Capture the cell that displays the provided text and extract its [x, y] central coordinate. 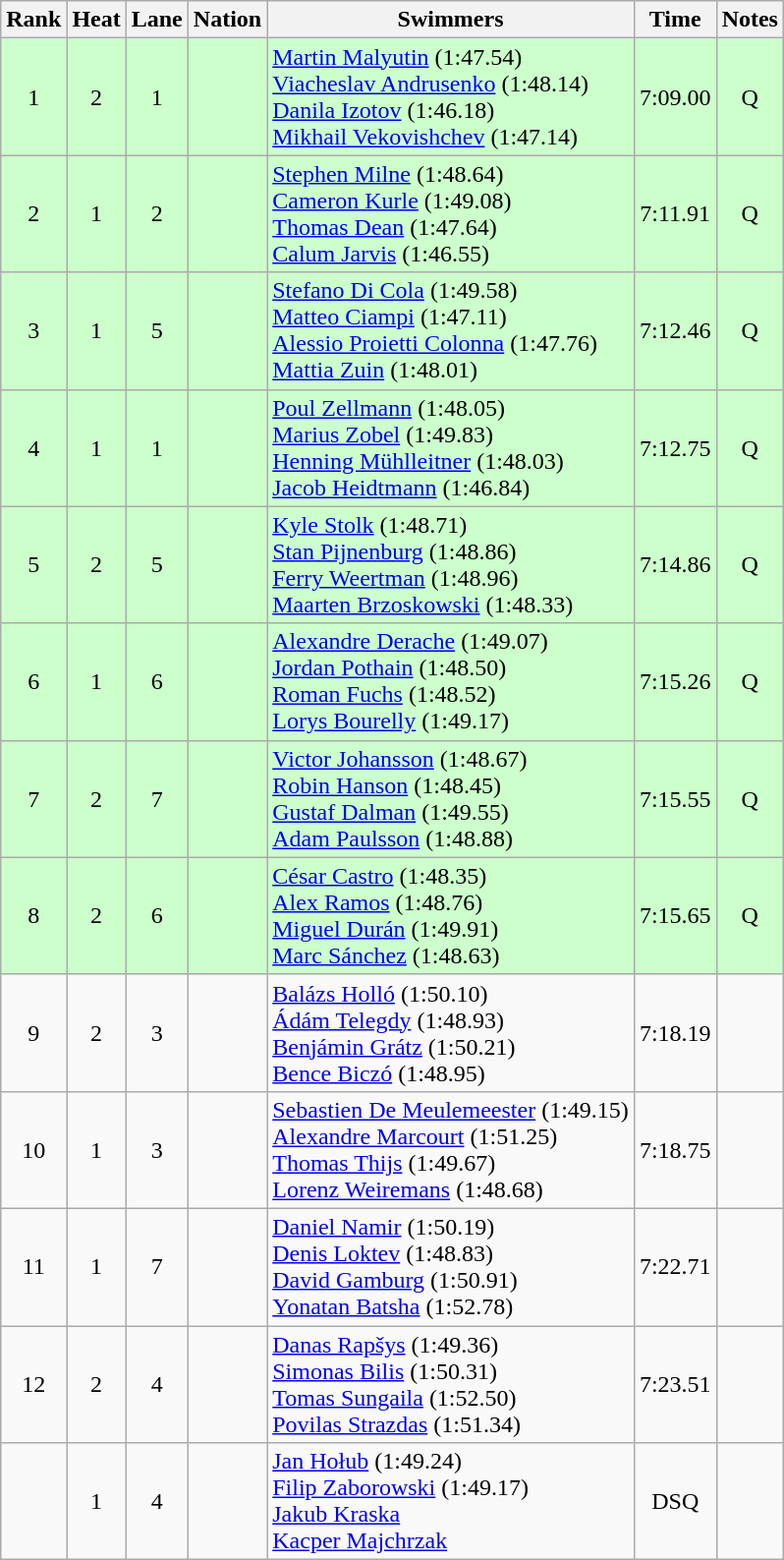
Poul Zellmann (1:48.05)Marius Zobel (1:49.83)Henning Mühlleitner (1:48.03)Jacob Heidtmann (1:46.84) [451, 448]
Daniel Namir (1:50.19)Denis Loktev (1:48.83)David Gamburg (1:50.91)Yonatan Batsha (1:52.78) [451, 1266]
7:15.26 [675, 682]
7:14.86 [675, 564]
Stefano Di Cola (1:49.58)Matteo Ciampi (1:47.11)Alessio Proietti Colonna (1:47.76)Mattia Zuin (1:48.01) [451, 330]
Rank [33, 20]
11 [33, 1266]
Notes [750, 20]
Swimmers [451, 20]
Kyle Stolk (1:48.71)Stan Pijnenburg (1:48.86)Ferry Weertman (1:48.96)Maarten Brzoskowski (1:48.33) [451, 564]
7:09.00 [675, 96]
Stephen Milne (1:48.64)Cameron Kurle (1:49.08)Thomas Dean (1:47.64)Calum Jarvis (1:46.55) [451, 214]
10 [33, 1150]
Nation [227, 20]
7:12.75 [675, 448]
7:15.65 [675, 916]
Martin Malyutin (1:47.54)Viacheslav Andrusenko (1:48.14)Danila Izotov (1:46.18)Mikhail Vekovishchev (1:47.14) [451, 96]
7:12.46 [675, 330]
7:11.91 [675, 214]
7:22.71 [675, 1266]
Sebastien De Meulemeester (1:49.15)Alexandre Marcourt (1:51.25)Thomas Thijs (1:49.67)Lorenz Weiremans (1:48.68) [451, 1150]
8 [33, 916]
Alexandre Derache (1:49.07)Jordan Pothain (1:48.50)Roman Fuchs (1:48.52)Lorys Bourelly (1:49.17) [451, 682]
Time [675, 20]
Victor Johansson (1:48.67)Robin Hanson (1:48.45)Gustaf Dalman (1:49.55)Adam Paulsson (1:48.88) [451, 798]
Danas Rapšys (1:49.36)Simonas Bilis (1:50.31)Tomas Sungaila (1:52.50)Povilas Strazdas (1:51.34) [451, 1384]
7:18.19 [675, 1032]
7:15.55 [675, 798]
9 [33, 1032]
Heat [96, 20]
Jan Hołub (1:49.24)Filip Zaborowski (1:49.17)Jakub KraskaKacper Majchrzak [451, 1502]
Balázs Holló (1:50.10)Ádám Telegdy (1:48.93)Benjámin Grátz (1:50.21)Bence Biczó (1:48.95) [451, 1032]
Lane [157, 20]
DSQ [675, 1502]
César Castro (1:48.35)Alex Ramos (1:48.76)Miguel Durán (1:49.91)Marc Sánchez (1:48.63) [451, 916]
12 [33, 1384]
7:18.75 [675, 1150]
7:23.51 [675, 1384]
